Return the [x, y] coordinate for the center point of the cell that contains the specified text.  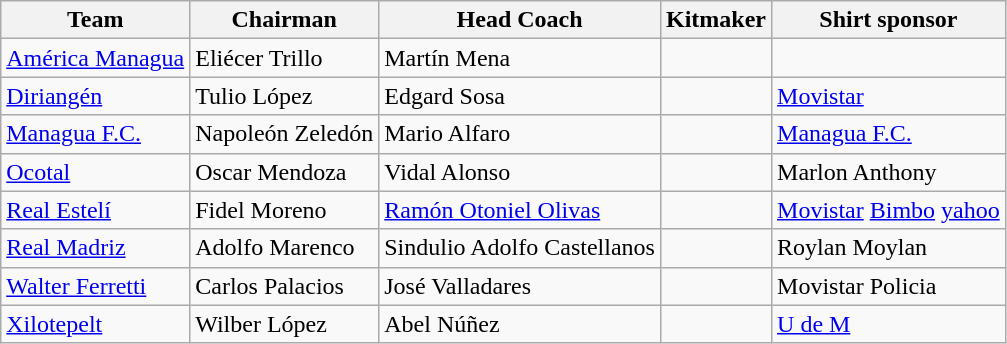
América Managua [96, 58]
Edgard Sosa [520, 96]
Movistar Policia [889, 286]
Real Estelí [96, 210]
Eliécer Trillo [284, 58]
Roylan Moylan [889, 248]
Mario Alfaro [520, 134]
Xilotepelt [96, 324]
Marlon Anthony [889, 172]
Fidel Moreno [284, 210]
Adolfo Marenco [284, 248]
Chairman [284, 20]
José Valladares [520, 286]
Diriangén [96, 96]
Carlos Palacios [284, 286]
Wilber López [284, 324]
Tulio López [284, 96]
Real Madriz [96, 248]
Ramón Otoniel Olivas [520, 210]
Shirt sponsor [889, 20]
U de M [889, 324]
Kitmaker [716, 20]
Sindulio Adolfo Castellanos [520, 248]
Martín Mena [520, 58]
Movistar [889, 96]
Vidal Alonso [520, 172]
Team [96, 20]
Abel Núñez [520, 324]
Walter Ferretti [96, 286]
Napoleón Zeledón [284, 134]
Head Coach [520, 20]
Movistar Bimbo yahoo [889, 210]
Oscar Mendoza [284, 172]
Ocotal [96, 172]
